Provide the [x, y] coordinate of the cell's center where the given text is located.  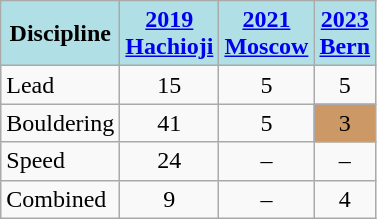
Lead [60, 85]
9 [170, 199]
Discipline [60, 34]
3 [345, 123]
Speed [60, 161]
15 [170, 85]
Combined [60, 199]
41 [170, 123]
2019Hachioji [170, 34]
4 [345, 199]
24 [170, 161]
2023Bern [345, 34]
2021Moscow [266, 34]
Bouldering [60, 123]
